Scan for the cell matching the given text and deliver its [X, Y] coordinate at center. 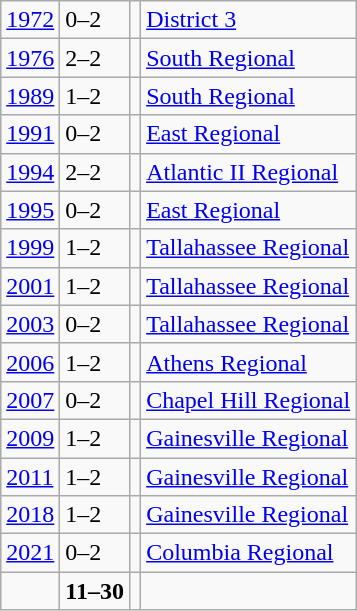
1991 [30, 134]
1999 [30, 248]
Atlantic II Regional [248, 172]
1989 [30, 96]
1995 [30, 210]
1972 [30, 20]
2011 [30, 477]
Chapel Hill Regional [248, 400]
Athens Regional [248, 362]
11–30 [95, 591]
2021 [30, 553]
1994 [30, 172]
2003 [30, 324]
2006 [30, 362]
1976 [30, 58]
2018 [30, 515]
District 3 [248, 20]
2009 [30, 438]
2007 [30, 400]
2001 [30, 286]
Columbia Regional [248, 553]
